Search for the cell housing the specified text and yield its (X, Y) center coordinate. 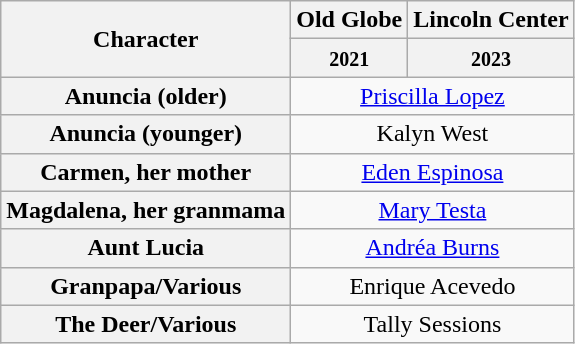
Priscilla Lopez (432, 96)
Kalyn West (432, 134)
Magdalena, her granmama (146, 210)
2021 (350, 58)
Andréa Burns (432, 248)
Old Globe (350, 20)
Granpapa/Various (146, 286)
Enrique Acevedo (432, 286)
Lincoln Center (491, 20)
Anuncia (younger) (146, 134)
The Deer/Various (146, 324)
Tally Sessions (432, 324)
Character (146, 39)
Anuncia (older) (146, 96)
Mary Testa (432, 210)
2023 (491, 58)
Carmen, her mother (146, 172)
Eden Espinosa (432, 172)
Aunt Lucia (146, 248)
